Identify which cell holds the provided text, then report its [X, Y] central coordinate. 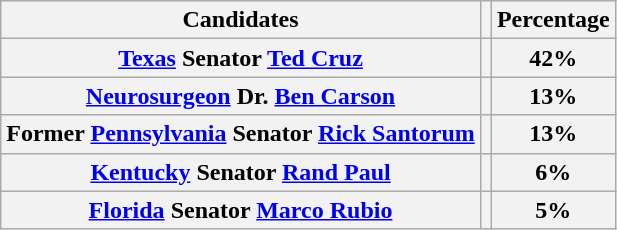
Kentucky Senator Rand Paul [241, 172]
6% [553, 172]
Candidates [241, 20]
Florida Senator Marco Rubio [241, 210]
Percentage [553, 20]
Texas Senator Ted Cruz [241, 58]
Former Pennsylvania Senator Rick Santorum [241, 134]
Neurosurgeon Dr. Ben Carson [241, 96]
5% [553, 210]
42% [553, 58]
